Determine the [X, Y] coordinate at the center of the cell enclosing the given text.  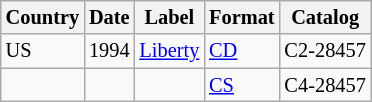
Liberty [169, 51]
Country [42, 17]
Format [242, 17]
CD [242, 51]
1994 [109, 51]
C2-28457 [326, 51]
Label [169, 17]
Date [109, 17]
US [42, 51]
CS [242, 85]
Catalog [326, 17]
C4-28457 [326, 85]
